Output the (x, y) coordinate of the center of the cell containing the given text.  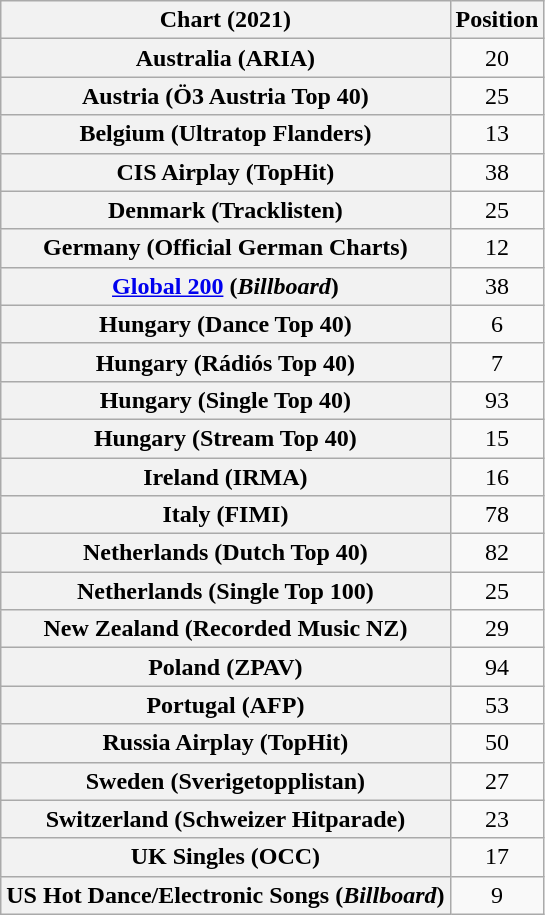
16 (497, 477)
17 (497, 857)
Position (497, 20)
Netherlands (Dutch Top 40) (226, 553)
Global 200 (Billboard) (226, 286)
29 (497, 629)
Italy (FIMI) (226, 515)
27 (497, 781)
7 (497, 362)
9 (497, 895)
UK Singles (OCC) (226, 857)
US Hot Dance/Electronic Songs (Billboard) (226, 895)
Austria (Ö3 Austria Top 40) (226, 96)
82 (497, 553)
Germany (Official German Charts) (226, 248)
20 (497, 58)
Chart (2021) (226, 20)
Netherlands (Single Top 100) (226, 591)
93 (497, 400)
Belgium (Ultratop Flanders) (226, 134)
23 (497, 819)
New Zealand (Recorded Music NZ) (226, 629)
Hungary (Rádiós Top 40) (226, 362)
50 (497, 743)
94 (497, 667)
Russia Airplay (TopHit) (226, 743)
Hungary (Single Top 40) (226, 400)
Sweden (Sverigetopplistan) (226, 781)
Hungary (Dance Top 40) (226, 324)
CIS Airplay (TopHit) (226, 172)
6 (497, 324)
Ireland (IRMA) (226, 477)
13 (497, 134)
Poland (ZPAV) (226, 667)
Hungary (Stream Top 40) (226, 438)
78 (497, 515)
Portugal (AFP) (226, 705)
53 (497, 705)
Australia (ARIA) (226, 58)
Switzerland (Schweizer Hitparade) (226, 819)
Denmark (Tracklisten) (226, 210)
12 (497, 248)
15 (497, 438)
